Determine the (x, y) coordinate at the center of the cell enclosing the given text.  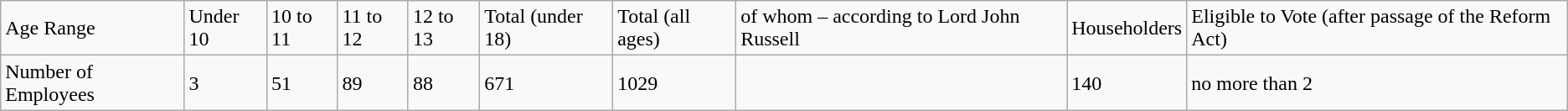
3 (226, 82)
of whom – according to Lord John Russell (901, 29)
Total (all ages) (675, 29)
140 (1127, 82)
89 (373, 82)
Under 10 (226, 29)
Householders (1127, 29)
51 (302, 82)
671 (546, 82)
Eligible to Vote (after passage of the Reform Act) (1377, 29)
11 to 12 (373, 29)
10 to 11 (302, 29)
Number of Employees (92, 82)
no more than 2 (1377, 82)
12 to 13 (444, 29)
88 (444, 82)
Age Range (92, 29)
1029 (675, 82)
Total (under 18) (546, 29)
